Output the [X, Y] coordinate of the center of the cell containing the given text.  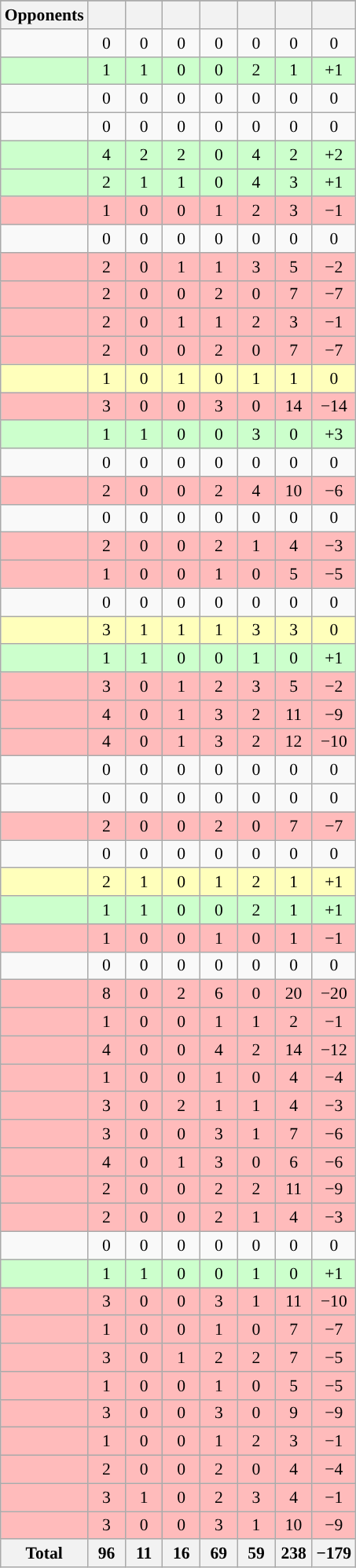
−12 [333, 1050]
16 [182, 1554]
69 [219, 1554]
Opponents [44, 15]
9 [294, 1413]
−179 [333, 1554]
59 [256, 1554]
238 [294, 1554]
−14 [333, 407]
Total [44, 1554]
20 [294, 994]
8 [107, 994]
12 [294, 742]
−20 [333, 994]
96 [107, 1554]
+3 [333, 435]
+2 [333, 155]
